Locate the cell with the specified text and output its (X, Y) center coordinate. 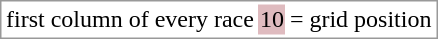
10 (272, 19)
first column of every race (130, 19)
= grid position (360, 19)
